Search for the cell housing the specified text and yield its [x, y] center coordinate. 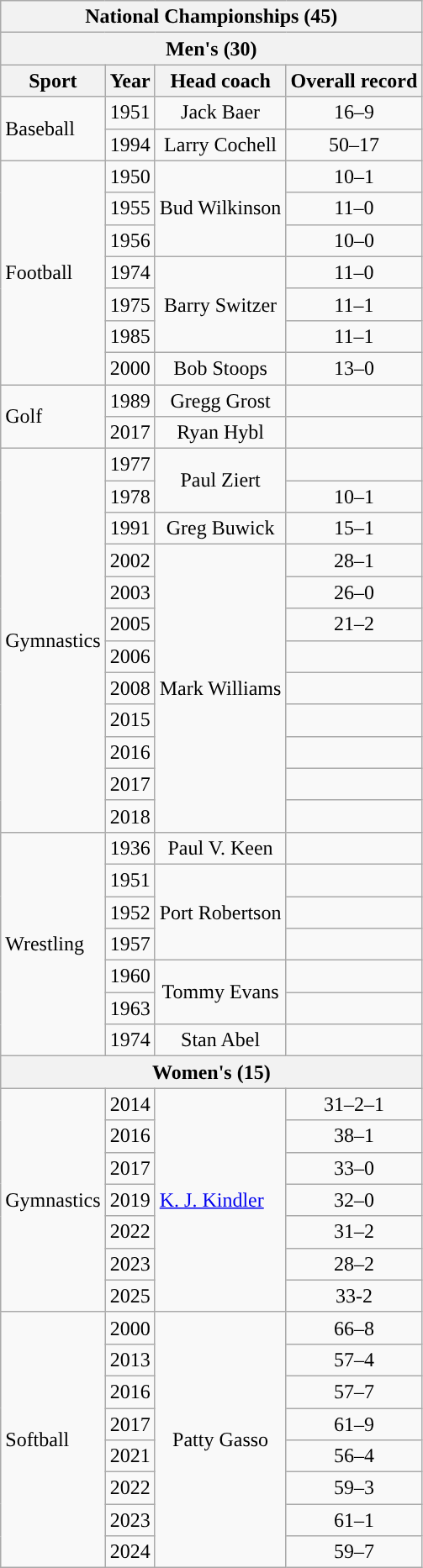
1985 [130, 336]
1975 [130, 304]
Stan Abel [220, 1040]
15–1 [354, 529]
2014 [130, 1104]
2019 [130, 1200]
50–17 [354, 145]
33-2 [354, 1296]
Jack Baer [220, 113]
2018 [130, 816]
2024 [130, 1552]
Gregg Grost [220, 401]
Tommy Evans [220, 992]
57–7 [354, 1392]
26–0 [354, 592]
Golf [53, 417]
59–3 [354, 1488]
2021 [130, 1456]
28–1 [354, 560]
66–8 [354, 1328]
2006 [130, 656]
2008 [130, 688]
Softball [53, 1439]
Bud Wilkinson [220, 208]
Wrestling [53, 944]
2025 [130, 1296]
31–2 [354, 1232]
1977 [130, 465]
National Championships (45) [212, 17]
1955 [130, 208]
38–1 [354, 1136]
1957 [130, 944]
33–0 [354, 1168]
32–0 [354, 1200]
2002 [130, 560]
2003 [130, 592]
56–4 [354, 1456]
1989 [130, 401]
Head coach [220, 81]
K. J. Kindler [220, 1200]
61–9 [354, 1424]
1950 [130, 176]
Year [130, 81]
16–9 [354, 113]
61–1 [354, 1520]
1991 [130, 529]
Port Robertson [220, 912]
31–2–1 [354, 1104]
1963 [130, 1008]
Women's (15) [212, 1072]
Barry Switzer [220, 304]
Football [53, 272]
Patty Gasso [220, 1439]
Bob Stoops [220, 368]
Paul V. Keen [220, 848]
1936 [130, 848]
Mark Williams [220, 689]
1994 [130, 145]
13–0 [354, 368]
Sport [53, 81]
10–0 [354, 240]
21–2 [354, 624]
1960 [130, 976]
57–4 [354, 1360]
59–7 [354, 1552]
2005 [130, 624]
Overall record [354, 81]
Larry Cochell [220, 145]
Paul Ziert [220, 481]
1978 [130, 497]
28–2 [354, 1264]
Men's (30) [212, 49]
2013 [130, 1360]
1956 [130, 240]
2015 [130, 720]
Baseball [53, 129]
1952 [130, 912]
Greg Buwick [220, 529]
Ryan Hybl [220, 433]
